From the cell containing the given text, extract its center point as (X, Y) coordinate. 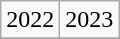
2023 (90, 20)
2022 (30, 20)
